Capture the cell that displays the provided text and extract its [X, Y] central coordinate. 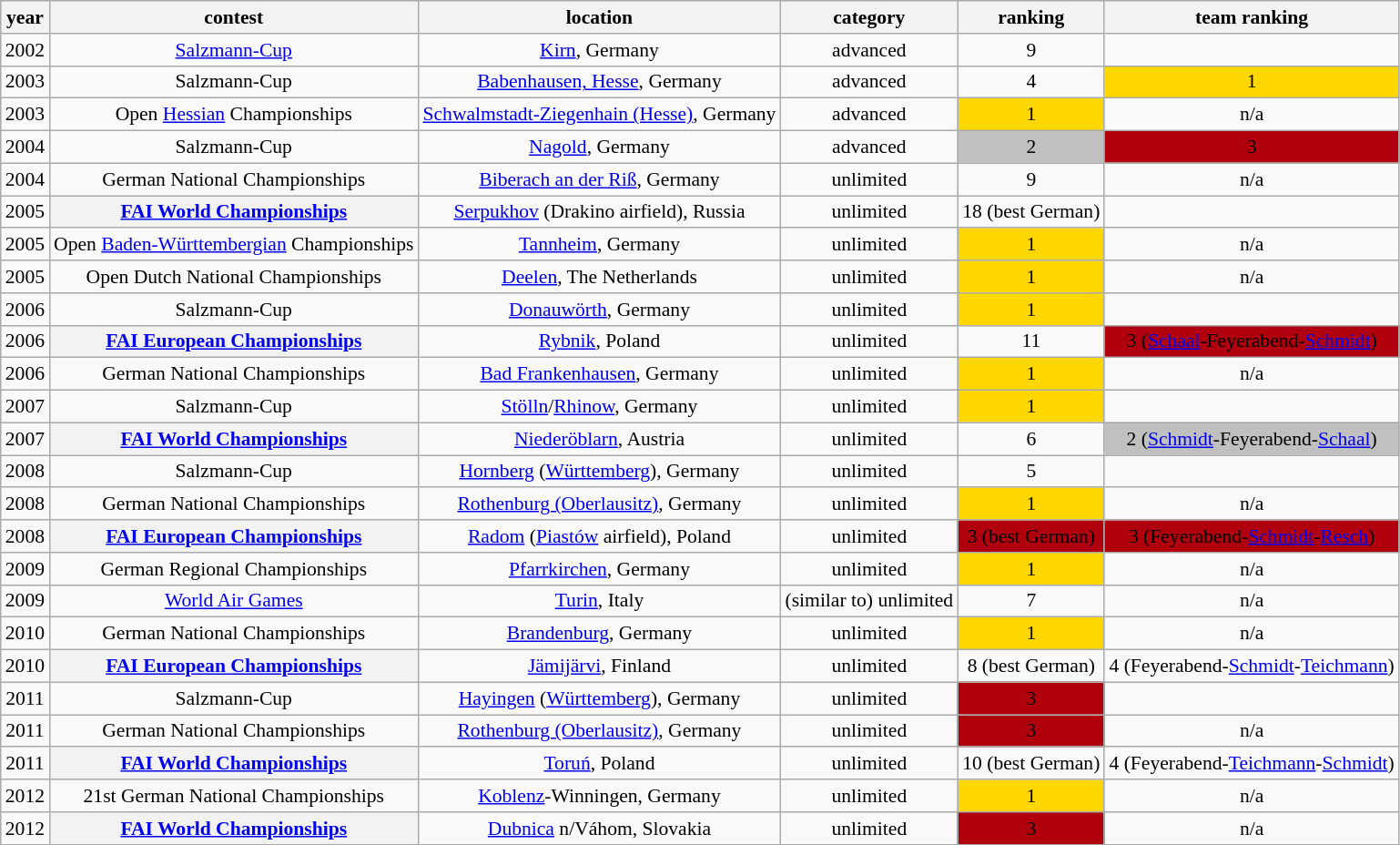
Brandenburg, Germany [599, 634]
team ranking [1251, 17]
Niederöblarn, Austria [599, 439]
contest [233, 17]
Bad Frankenhausen, Germany [599, 374]
location [599, 17]
German Regional Championships [233, 569]
4 (Feyerabend-Teichmann-Schmidt) [1251, 764]
Koblenz-Winningen, Germany [599, 796]
5 [1030, 472]
(similar to) unlimited [868, 601]
4 (Feyerabend-Schmidt-Teichmann) [1251, 667]
Nagold, Germany [599, 148]
18 (best German) [1030, 212]
3 (Schaal-Feyerabend-Schmidt) [1251, 341]
Donauwörth, Germany [599, 310]
category [868, 17]
Deelen, The Netherlands [599, 277]
year [25, 17]
Hayingen (Württemberg), Germany [599, 698]
Stölln/Rhinow, Germany [599, 407]
Open Hessian Championships [233, 115]
Radom (Piastów airfield), Poland [599, 536]
7 [1030, 601]
Biberach an der Riß, Germany [599, 179]
3 (Feyerabend-Schmidt-Resch) [1251, 536]
8 (best German) [1030, 667]
2002 [25, 50]
6 [1030, 439]
2 (Schmidt-Feyerabend-Schaal) [1251, 439]
Open Baden-Württembergian Championships [233, 245]
World Air Games [233, 601]
Kirn, Germany [599, 50]
11 [1030, 341]
Serpukhov (Drakino airfield), Russia [599, 212]
Turin, Italy [599, 601]
Toruń, Poland [599, 764]
Open Dutch National Championships [233, 277]
Dubnica n/Váhom, Slovakia [599, 829]
21st German National Championships [233, 796]
Jämijärvi, Finland [599, 667]
Pfarrkirchen, Germany [599, 569]
Babenhausen, Hesse, Germany [599, 82]
Rybnik, Poland [599, 341]
ranking [1030, 17]
Tannheim, Germany [599, 245]
3 (best German) [1030, 536]
10 (best German) [1030, 764]
Schwalmstadt-Ziegenhain (Hesse), Germany [599, 115]
2 [1030, 148]
4 [1030, 82]
Hornberg (Württemberg), Germany [599, 472]
